Return (X, Y) of the center of cell containing provided text 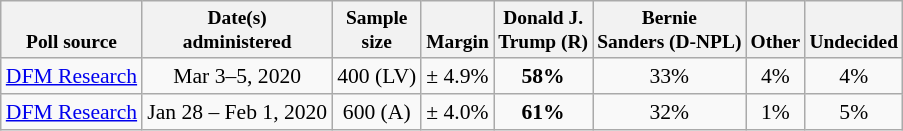
Undecided (854, 30)
61% (544, 112)
Margin (457, 30)
Date(s)administered (237, 30)
Poll source (72, 30)
400 (LV) (376, 76)
33% (670, 76)
600 (A) (376, 112)
58% (544, 76)
Jan 28 – Feb 1, 2020 (237, 112)
1% (776, 112)
Mar 3–5, 2020 (237, 76)
± 4.0% (457, 112)
Other (776, 30)
Donald J.Trump (R) (544, 30)
± 4.9% (457, 76)
Samplesize (376, 30)
BernieSanders (D-NPL) (670, 30)
5% (854, 112)
32% (670, 112)
